From the cell containing the given text, extract its center point as [x, y] coordinate. 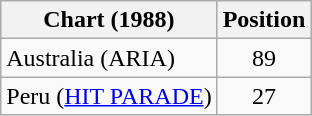
Peru (HIT PARADE) [109, 96]
89 [264, 58]
Chart (1988) [109, 20]
Position [264, 20]
27 [264, 96]
Australia (ARIA) [109, 58]
